Pinpoint the cell where the given text exists, returning its [x, y] midpoint coordinate. 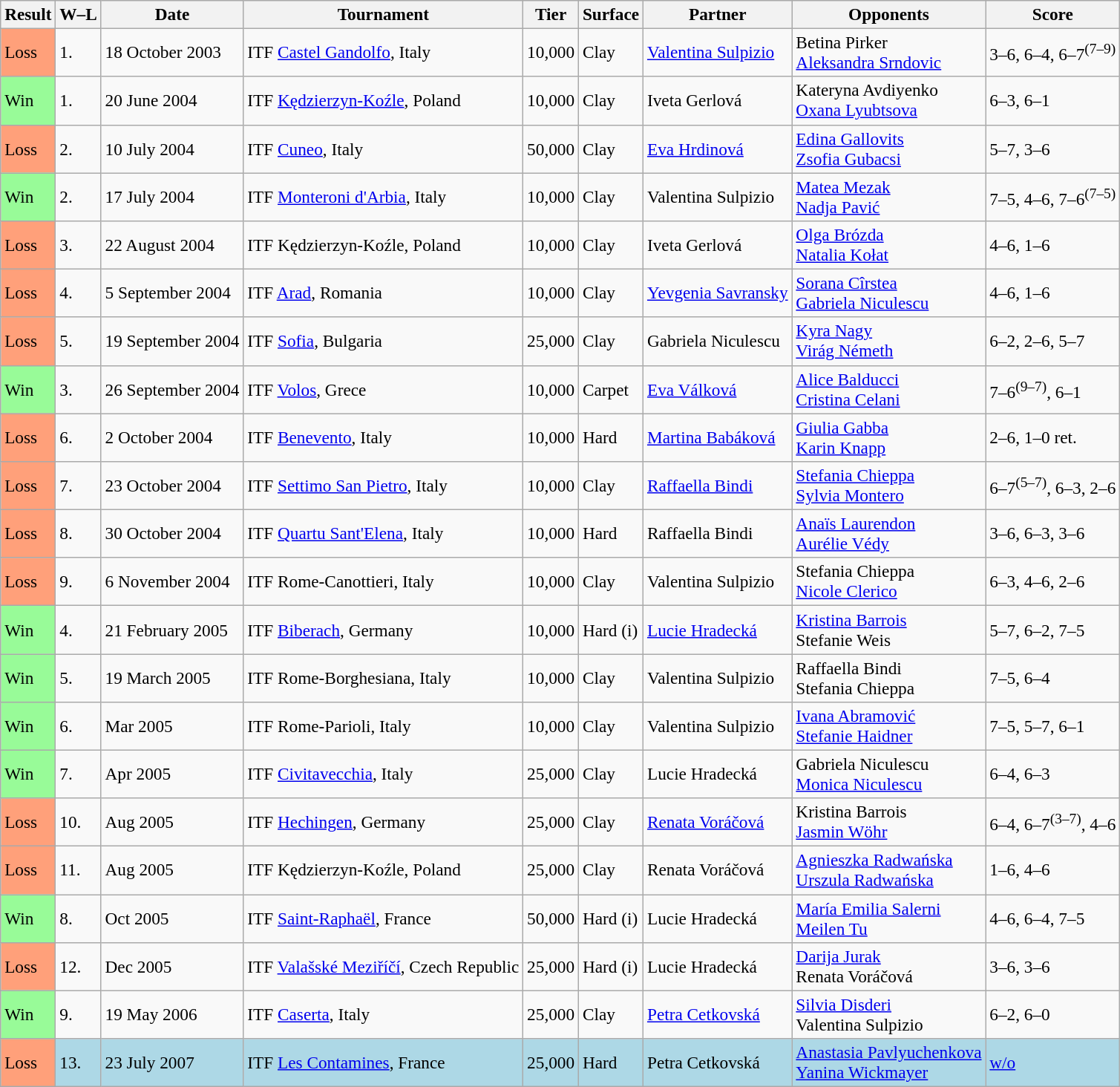
3–6, 3–6 [1052, 967]
Kyra Nagy Virág Németh [889, 342]
Stefania Chieppa Sylvia Montero [889, 486]
Silvia Disderi Valentina Sulpizio [889, 1014]
Partner [718, 14]
Opponents [889, 14]
Gabriela Niculescu [718, 342]
Martina Babáková [718, 437]
5–7, 6–2, 7–5 [1052, 630]
Giulia Gabba Karin Knapp [889, 437]
Alice Balducci Cristina Celani [889, 389]
Mar 2005 [172, 726]
7–5, 4–6, 7–6(7–5) [1052, 196]
Gabriela Niculescu Monica Niculescu [889, 774]
María Emilia Salerni Meilen Tu [889, 918]
Yevgenia Savransky [718, 293]
30 October 2004 [172, 533]
6–3, 6–1 [1052, 101]
11. [79, 870]
Edina Gallovits Zsofia Gubacsi [889, 148]
1–6, 4–6 [1052, 870]
Carpet [612, 389]
Kateryna Avdiyenko Oxana Lyubtsova [889, 101]
6–3, 4–6, 2–6 [1052, 582]
w/o [1052, 1062]
ITF Caserta, Italy [383, 1014]
2 October 2004 [172, 437]
ITF Monteroni d'Arbia, Italy [383, 196]
Result [28, 14]
13. [79, 1062]
ITF Cuneo, Italy [383, 148]
6–7(5–7), 6–3, 2–6 [1052, 486]
Darija Jurak Renata Voráčová [889, 967]
ITF Hechingen, Germany [383, 823]
Matea Mezak Nadja Pavić [889, 196]
W–L [79, 14]
19 March 2005 [172, 677]
Tier [551, 14]
6–4, 6–7(3–7), 4–6 [1052, 823]
2–6, 1–0 ret. [1052, 437]
Stefania Chieppa Nicole Clerico [889, 582]
ITF Saint-Raphaël, France [383, 918]
22 August 2004 [172, 245]
6–4, 6–3 [1052, 774]
Raffaella Bindi Stefania Chieppa [889, 677]
18 October 2003 [172, 52]
10 July 2004 [172, 148]
ITF Quartu Sant'Elena, Italy [383, 533]
12. [79, 967]
ITF Arad, Romania [383, 293]
ITF Rome-Parioli, Italy [383, 726]
6 November 2004 [172, 582]
3–6, 6–4, 6–7(7–9) [1052, 52]
Ivana Abramović Stefanie Haidner [889, 726]
5–7, 3–6 [1052, 148]
4–6, 6–4, 7–5 [1052, 918]
19 September 2004 [172, 342]
Anaïs Laurendon Aurélie Védy [889, 533]
Score [1052, 14]
3–6, 6–3, 3–6 [1052, 533]
ITF Volos, Grece [383, 389]
Eva Hrdinová [718, 148]
23 October 2004 [172, 486]
Agnieszka Radwańska Urszula Radwańska [889, 870]
7–5, 5–7, 6–1 [1052, 726]
Date [172, 14]
ITF Les Contamines, France [383, 1062]
Betina Pirker Aleksandra Srndovic [889, 52]
Sorana Cîrstea Gabriela Niculescu [889, 293]
26 September 2004 [172, 389]
19 May 2006 [172, 1014]
7–6(9–7), 6–1 [1052, 389]
ITF Valašské Meziříčí, Czech Republic [383, 967]
20 June 2004 [172, 101]
ITF Rome-Canottieri, Italy [383, 582]
Olga Brózda Natalia Kołat [889, 245]
Kristina Barrois Jasmin Wöhr [889, 823]
ITF Settimo San Pietro, Italy [383, 486]
ITF Rome-Borghesiana, Italy [383, 677]
21 February 2005 [172, 630]
ITF Sofia, Bulgaria [383, 342]
Surface [612, 14]
Tournament [383, 14]
7–5, 6–4 [1052, 677]
17 July 2004 [172, 196]
Apr 2005 [172, 774]
6–2, 2–6, 5–7 [1052, 342]
ITF Biberach, Germany [383, 630]
ITF Civitavecchia, Italy [383, 774]
Eva Válková [718, 389]
ITF Castel Gandolfo, Italy [383, 52]
Dec 2005 [172, 967]
Kristina Barrois Stefanie Weis [889, 630]
5 September 2004 [172, 293]
10. [79, 823]
23 July 2007 [172, 1062]
Anastasia Pavlyuchenkova Yanina Wickmayer [889, 1062]
6–2, 6–0 [1052, 1014]
Oct 2005 [172, 918]
ITF Benevento, Italy [383, 437]
